Find where the given text appears and provide that cell's center as (X, Y) coordinate. 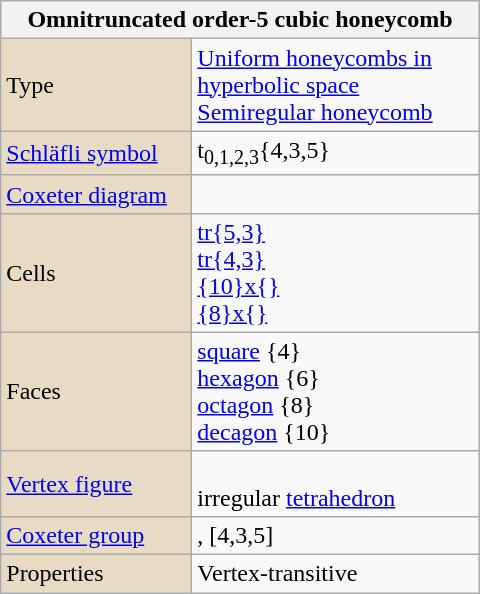
Properties (96, 574)
Coxeter group (96, 535)
Omnitruncated order-5 cubic honeycomb (240, 20)
Vertex figure (96, 484)
t0,1,2,3{4,3,5} (336, 153)
square {4}hexagon {6}octagon {8}decagon {10} (336, 392)
Type (96, 85)
Uniform honeycombs in hyperbolic spaceSemiregular honeycomb (336, 85)
Schläfli symbol (96, 153)
irregular tetrahedron (336, 484)
Coxeter diagram (96, 194)
Faces (96, 392)
tr{5,3} tr{4,3} {10}x{} {8}x{} (336, 272)
Vertex-transitive (336, 574)
Cells (96, 272)
, [4,3,5] (336, 535)
